Provide the (x, y) coordinate of the cell's center where the given text is located.  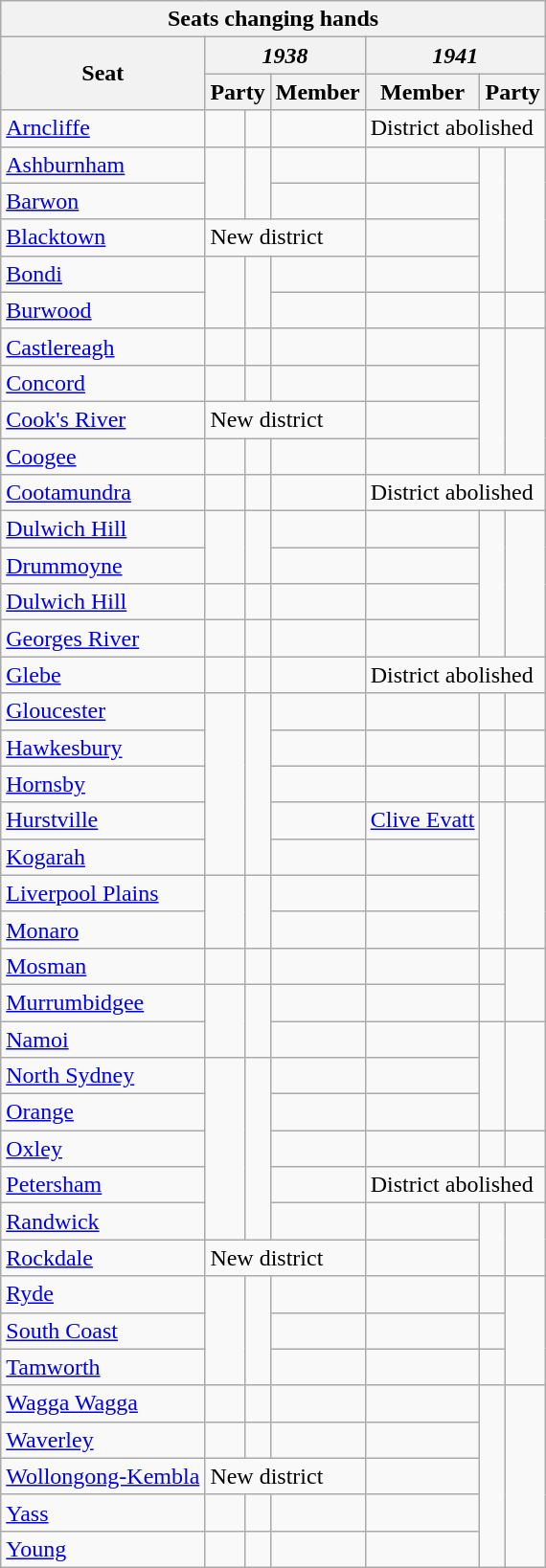
Randwick (103, 1221)
Yass (103, 1512)
Monaro (103, 930)
Seat (103, 74)
Arncliffe (103, 128)
Georges River (103, 638)
Namoi (103, 1039)
Hornsby (103, 784)
Drummoyne (103, 566)
Burwood (103, 310)
Cootamundra (103, 493)
Tamworth (103, 1367)
Rockdale (103, 1258)
Young (103, 1549)
Oxley (103, 1149)
Barwon (103, 201)
South Coast (103, 1331)
Kogarah (103, 857)
Waverley (103, 1440)
Liverpool Plains (103, 893)
Blacktown (103, 237)
Murrumbidgee (103, 1002)
1938 (285, 56)
North Sydney (103, 1076)
Castlereagh (103, 347)
Hurstville (103, 820)
Ashburnham (103, 165)
Cook's River (103, 419)
Ryde (103, 1294)
Wagga Wagga (103, 1403)
Coogee (103, 457)
Hawkesbury (103, 748)
Gloucester (103, 711)
Orange (103, 1112)
Seats changing hands (274, 19)
Clive Evatt (422, 820)
Glebe (103, 675)
1941 (455, 56)
Bondi (103, 274)
Petersham (103, 1185)
Wollongong-Kembla (103, 1476)
Mosman (103, 966)
Concord (103, 383)
